Return (X, Y) of the center of cell containing provided text 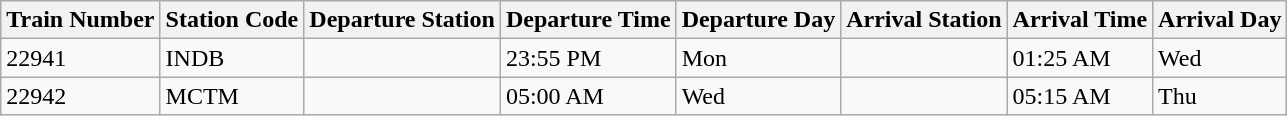
Arrival Day (1220, 20)
22942 (80, 96)
Arrival Time (1080, 20)
22941 (80, 58)
01:25 AM (1080, 58)
05:00 AM (588, 96)
Thu (1220, 96)
INDB (232, 58)
MCTM (232, 96)
05:15 AM (1080, 96)
Departure Day (758, 20)
Mon (758, 58)
Arrival Station (924, 20)
Departure Time (588, 20)
Station Code (232, 20)
Train Number (80, 20)
23:55 PM (588, 58)
Departure Station (402, 20)
